Search for the cell housing the specified text and yield its [X, Y] center coordinate. 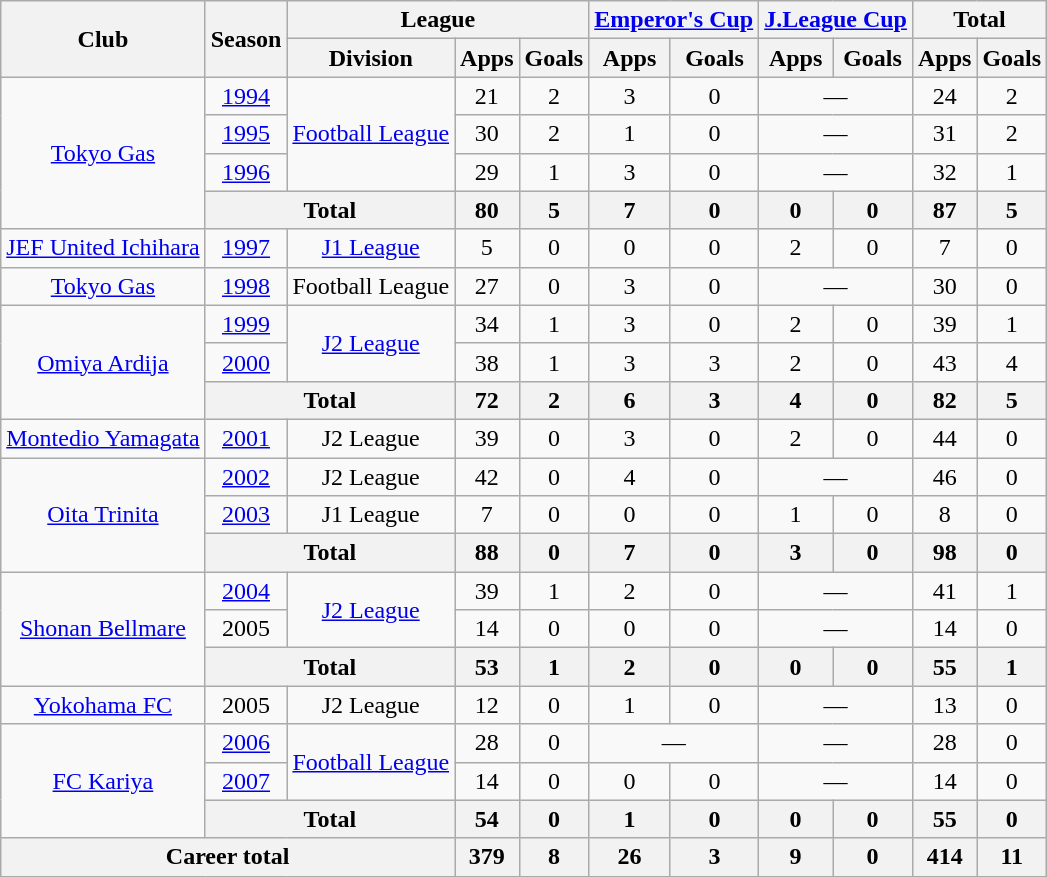
Emperor's Cup [674, 20]
1998 [246, 286]
72 [487, 400]
2003 [246, 515]
27 [487, 286]
43 [944, 362]
2002 [246, 477]
98 [944, 553]
Oita Trinita [103, 515]
414 [944, 857]
1995 [246, 134]
1997 [246, 248]
42 [487, 477]
21 [487, 96]
Division [371, 58]
53 [487, 667]
13 [944, 705]
6 [630, 400]
80 [487, 210]
38 [487, 362]
11 [1012, 857]
31 [944, 134]
1994 [246, 96]
32 [944, 172]
2004 [246, 591]
2006 [246, 743]
34 [487, 324]
FC Kariya [103, 781]
29 [487, 172]
1999 [246, 324]
Omiya Ardija [103, 362]
12 [487, 705]
Montedio Yamagata [103, 438]
League [438, 20]
Shonan Bellmare [103, 629]
9 [796, 857]
2001 [246, 438]
24 [944, 96]
26 [630, 857]
46 [944, 477]
88 [487, 553]
44 [944, 438]
Season [246, 39]
379 [487, 857]
54 [487, 819]
Yokohama FC [103, 705]
Career total [228, 857]
2000 [246, 362]
41 [944, 591]
87 [944, 210]
2007 [246, 781]
1996 [246, 172]
Club [103, 39]
J.League Cup [836, 20]
82 [944, 400]
JEF United Ichihara [103, 248]
